Determine the [X, Y] coordinate at the center of the cell enclosing the given text.  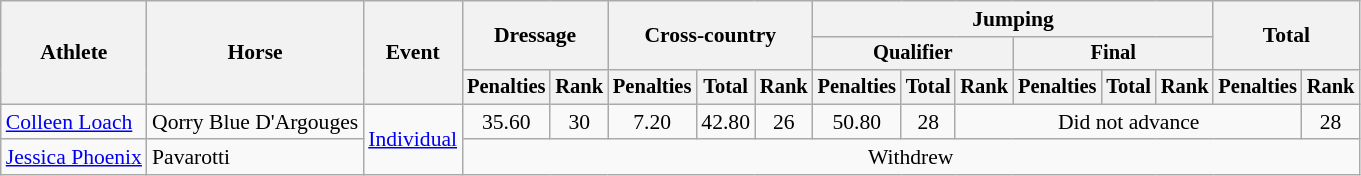
Jumping [1014, 19]
Individual [412, 140]
26 [784, 122]
Final [1113, 54]
Qorry Blue D'Argouges [255, 122]
Horse [255, 52]
Pavarotti [255, 158]
Athlete [74, 52]
Colleen Loach [74, 122]
Cross-country [710, 36]
Did not advance [1128, 122]
Jessica Phoenix [74, 158]
Dressage [535, 36]
35.60 [506, 122]
Withdrew [910, 158]
Qualifier [913, 54]
30 [579, 122]
50.80 [857, 122]
7.20 [652, 122]
Event [412, 52]
42.80 [726, 122]
